Find where the given text appears and provide that cell's center as (x, y) coordinate. 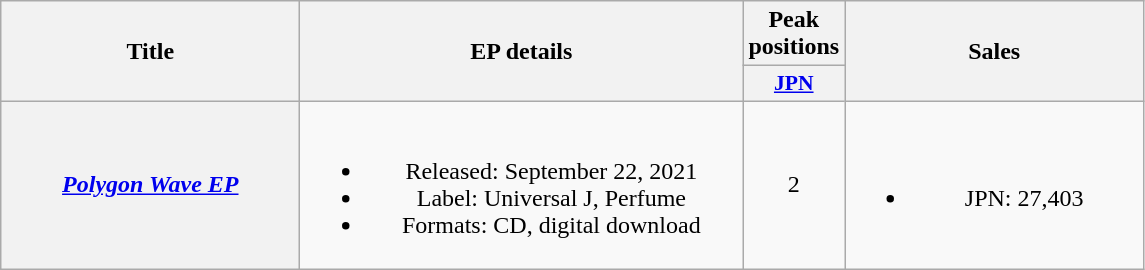
EP details (522, 52)
Polygon Wave EP (150, 184)
Title (150, 52)
Sales (994, 52)
2 (794, 184)
Peak positions (794, 34)
Released: September 22, 2021 Label: Universal J, PerfumeFormats: CD, digital download (522, 184)
JPN (794, 84)
JPN: 27,403 (994, 184)
